Provide the [X, Y] coordinate of the cell's center where the given text is located.  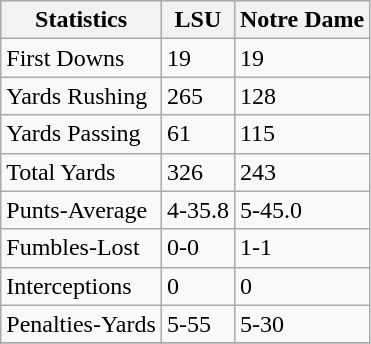
5-55 [198, 324]
115 [302, 134]
Interceptions [82, 286]
LSU [198, 20]
Fumbles-Lost [82, 248]
5-30 [302, 324]
Notre Dame [302, 20]
265 [198, 96]
Statistics [82, 20]
128 [302, 96]
0-0 [198, 248]
61 [198, 134]
First Downs [82, 58]
Yards Rushing [82, 96]
Punts-Average [82, 210]
5-45.0 [302, 210]
243 [302, 172]
Total Yards [82, 172]
Yards Passing [82, 134]
1-1 [302, 248]
Penalties-Yards [82, 324]
326 [198, 172]
4-35.8 [198, 210]
